Locate the cell with the specified text and output its [X, Y] center coordinate. 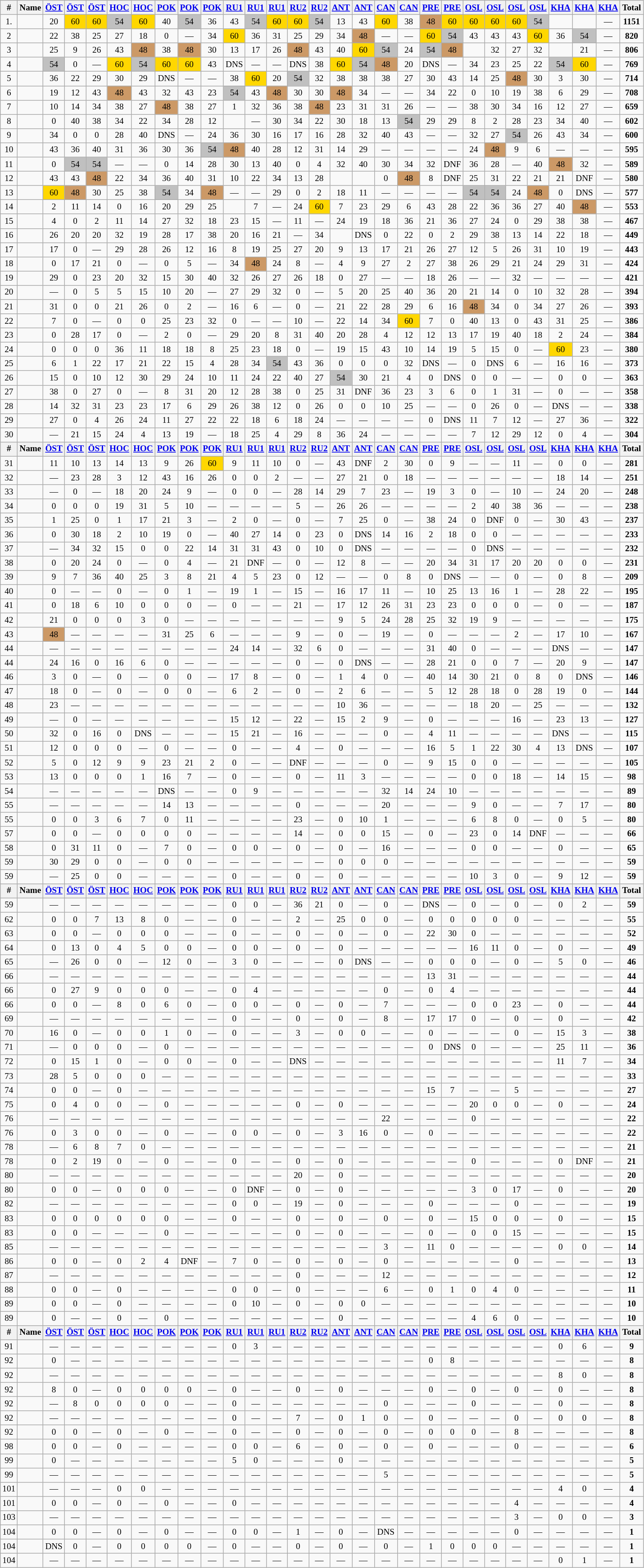
338 [631, 406]
57 [9, 834]
600 [631, 136]
386 [631, 321]
73 [9, 1076]
589 [631, 164]
39 [9, 577]
248 [631, 492]
380 [631, 349]
187 [631, 606]
393 [631, 307]
82 [9, 1204]
88 [9, 1290]
424 [631, 264]
251 [631, 478]
233 [631, 535]
144 [631, 691]
50 [9, 734]
553 [631, 207]
577 [631, 193]
209 [631, 577]
1. [9, 22]
107 [631, 748]
714 [631, 79]
384 [631, 335]
358 [631, 392]
63 [9, 934]
51 [9, 748]
167 [631, 634]
74 [9, 1090]
394 [631, 292]
105 [631, 763]
37 [9, 549]
85 [9, 1247]
69 [9, 1019]
71 [9, 1047]
421 [631, 278]
373 [631, 364]
595 [631, 150]
443 [631, 249]
322 [631, 421]
449 [631, 236]
304 [631, 435]
103 [9, 1518]
708 [631, 93]
659 [631, 107]
35 [9, 521]
91 [9, 1347]
62 [9, 920]
75 [9, 1105]
806 [631, 50]
47 [9, 691]
86 [9, 1261]
53 [9, 777]
237 [631, 521]
231 [631, 563]
281 [631, 463]
70 [9, 1033]
195 [631, 592]
238 [631, 506]
820 [631, 36]
769 [631, 64]
175 [631, 620]
602 [631, 122]
580 [631, 178]
115 [631, 734]
72 [9, 1062]
41 [9, 606]
232 [631, 549]
363 [631, 378]
1151 [631, 22]
132 [631, 706]
87 [9, 1276]
127 [631, 720]
467 [631, 221]
58 [9, 848]
64 [9, 948]
146 [631, 677]
